Identify which cell holds the provided text, then report its [X, Y] central coordinate. 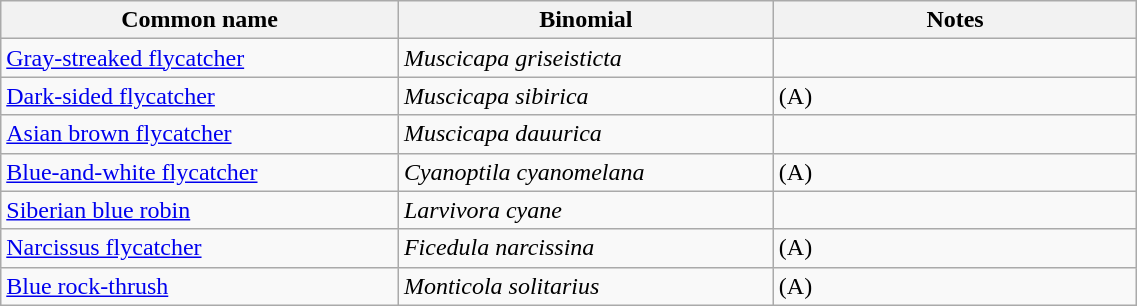
Monticola solitarius [586, 286]
Muscicapa griseisticta [586, 58]
Common name [200, 20]
Blue rock-thrush [200, 286]
Cyanoptila cyanomelana [586, 172]
Muscicapa dauurica [586, 134]
Ficedula narcissina [586, 248]
Asian brown flycatcher [200, 134]
Muscicapa sibirica [586, 96]
Larvivora cyane [586, 210]
Gray-streaked flycatcher [200, 58]
Siberian blue robin [200, 210]
Binomial [586, 20]
Dark-sided flycatcher [200, 96]
Blue-and-white flycatcher [200, 172]
Narcissus flycatcher [200, 248]
Notes [955, 20]
